Output the (X, Y) coordinate of the center of the cell containing the given text.  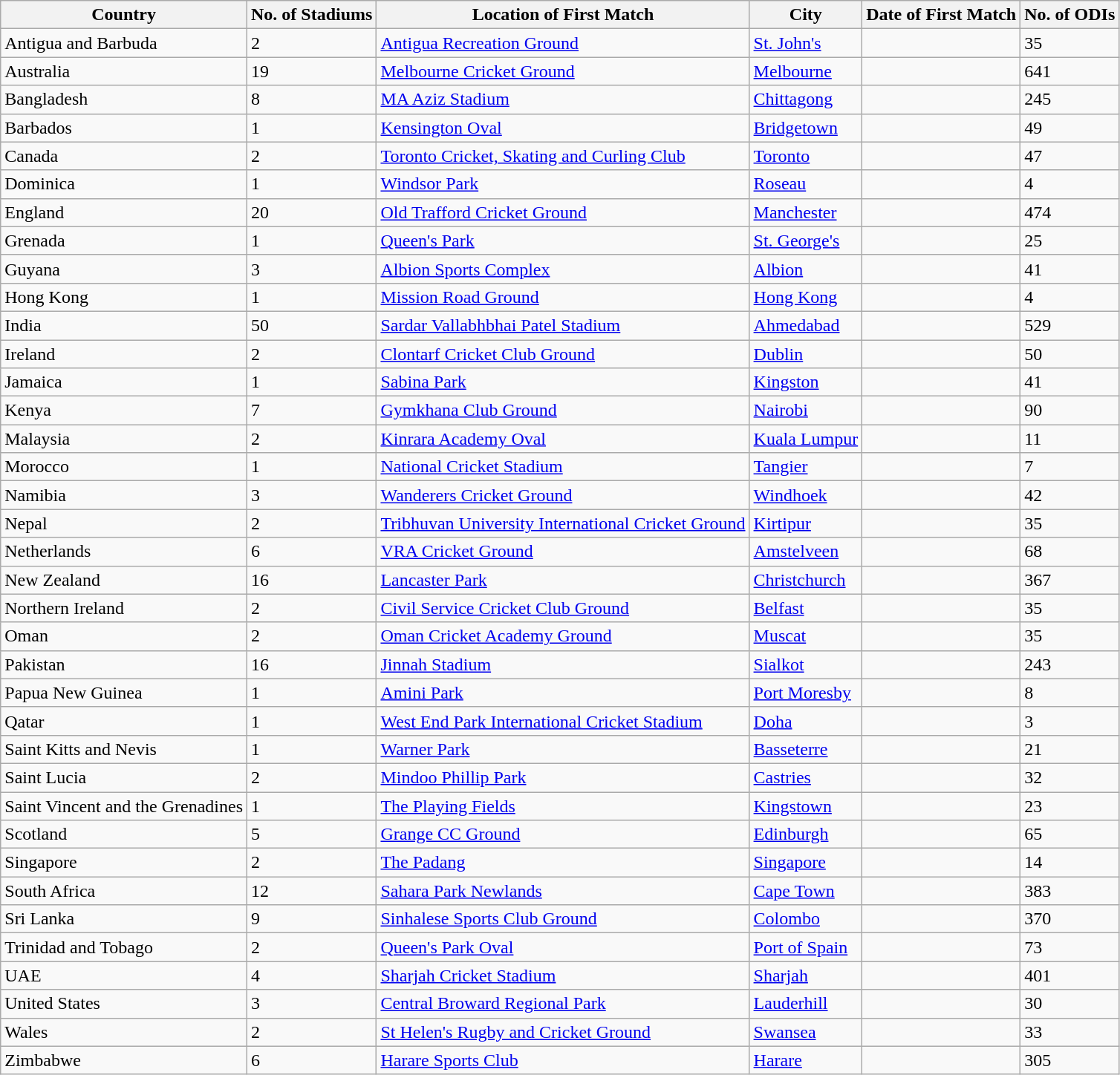
Namibia (124, 495)
Antigua Recreation Ground (563, 43)
Ahmedabad (806, 325)
Central Broward Regional Park (563, 1004)
245 (1069, 99)
Tangier (806, 467)
Sialkot (806, 664)
South Africa (124, 891)
Oman (124, 636)
Mindoo Phillip Park (563, 777)
Sahara Park Newlands (563, 891)
Basseterre (806, 749)
33 (1069, 1032)
Sharjah Cricket Stadium (563, 976)
Toronto Cricket, Skating and Curling Club (563, 156)
Saint Lucia (124, 777)
Edinburgh (806, 834)
Gymkhana Club Ground (563, 411)
47 (1069, 156)
Albion Sports Complex (563, 269)
VRA Cricket Ground (563, 552)
30 (1069, 1004)
42 (1069, 495)
Oman Cricket Academy Ground (563, 636)
Windsor Park (563, 184)
Wales (124, 1032)
Location of First Match (563, 15)
Bridgetown (806, 128)
Kingston (806, 382)
19 (312, 71)
Chittagong (806, 99)
City (806, 15)
Date of First Match (942, 15)
Christchurch (806, 580)
West End Park International Cricket Stadium (563, 721)
383 (1069, 891)
90 (1069, 411)
65 (1069, 834)
Port Moresby (806, 693)
Toronto (806, 156)
United States (124, 1004)
St. George's (806, 241)
Papua New Guinea (124, 693)
Harare Sports Club (563, 1060)
Australia (124, 71)
Roseau (806, 184)
Scotland (124, 834)
No. of Stadiums (312, 15)
Kuala Lumpur (806, 439)
Doha (806, 721)
Tribhuvan University International Cricket Ground (563, 523)
Kenya (124, 411)
Nepal (124, 523)
Northern Ireland (124, 608)
Grange CC Ground (563, 834)
Morocco (124, 467)
32 (1069, 777)
Harare (806, 1060)
Zimbabwe (124, 1060)
Pakistan (124, 664)
Lauderhill (806, 1004)
New Zealand (124, 580)
Cape Town (806, 891)
Saint Vincent and the Grenadines (124, 806)
MA Aziz Stadium (563, 99)
25 (1069, 241)
9 (312, 919)
Ireland (124, 354)
474 (1069, 212)
Sharjah (806, 976)
Jinnah Stadium (563, 664)
Belfast (806, 608)
Qatar (124, 721)
The Playing Fields (563, 806)
367 (1069, 580)
Guyana (124, 269)
National Cricket Stadium (563, 467)
Bangladesh (124, 99)
20 (312, 212)
Saint Kitts and Nevis (124, 749)
UAE (124, 976)
Port of Spain (806, 947)
49 (1069, 128)
14 (1069, 863)
Warner Park (563, 749)
Sabina Park (563, 382)
243 (1069, 664)
11 (1069, 439)
305 (1069, 1060)
Country (124, 15)
Dominica (124, 184)
England (124, 212)
Mission Road Ground (563, 297)
Trinidad and Tobago (124, 947)
St Helen's Rugby and Cricket Ground (563, 1032)
12 (312, 891)
Civil Service Cricket Club Ground (563, 608)
Colombo (806, 919)
Sri Lanka (124, 919)
Antigua and Barbuda (124, 43)
Melbourne Cricket Ground (563, 71)
Castries (806, 777)
Netherlands (124, 552)
Malaysia (124, 439)
23 (1069, 806)
Grenada (124, 241)
India (124, 325)
68 (1069, 552)
401 (1069, 976)
Kirtipur (806, 523)
641 (1069, 71)
Kingstown (806, 806)
Sinhalese Sports Club Ground (563, 919)
370 (1069, 919)
73 (1069, 947)
Melbourne (806, 71)
Old Trafford Cricket Ground (563, 212)
St. John's (806, 43)
Albion (806, 269)
Swansea (806, 1032)
Sardar Vallabhbhai Patel Stadium (563, 325)
Muscat (806, 636)
Barbados (124, 128)
Clontarf Cricket Club Ground (563, 354)
No. of ODIs (1069, 15)
Wanderers Cricket Ground (563, 495)
5 (312, 834)
Amini Park (563, 693)
Lancaster Park (563, 580)
Windhoek (806, 495)
Kinrara Academy Oval (563, 439)
Queen's Park Oval (563, 947)
21 (1069, 749)
Canada (124, 156)
The Padang (563, 863)
Manchester (806, 212)
529 (1069, 325)
Dublin (806, 354)
Nairobi (806, 411)
Amstelveen (806, 552)
Queen's Park (563, 241)
Jamaica (124, 382)
Kensington Oval (563, 128)
